Identify which cell holds the provided text, then report its [x, y] central coordinate. 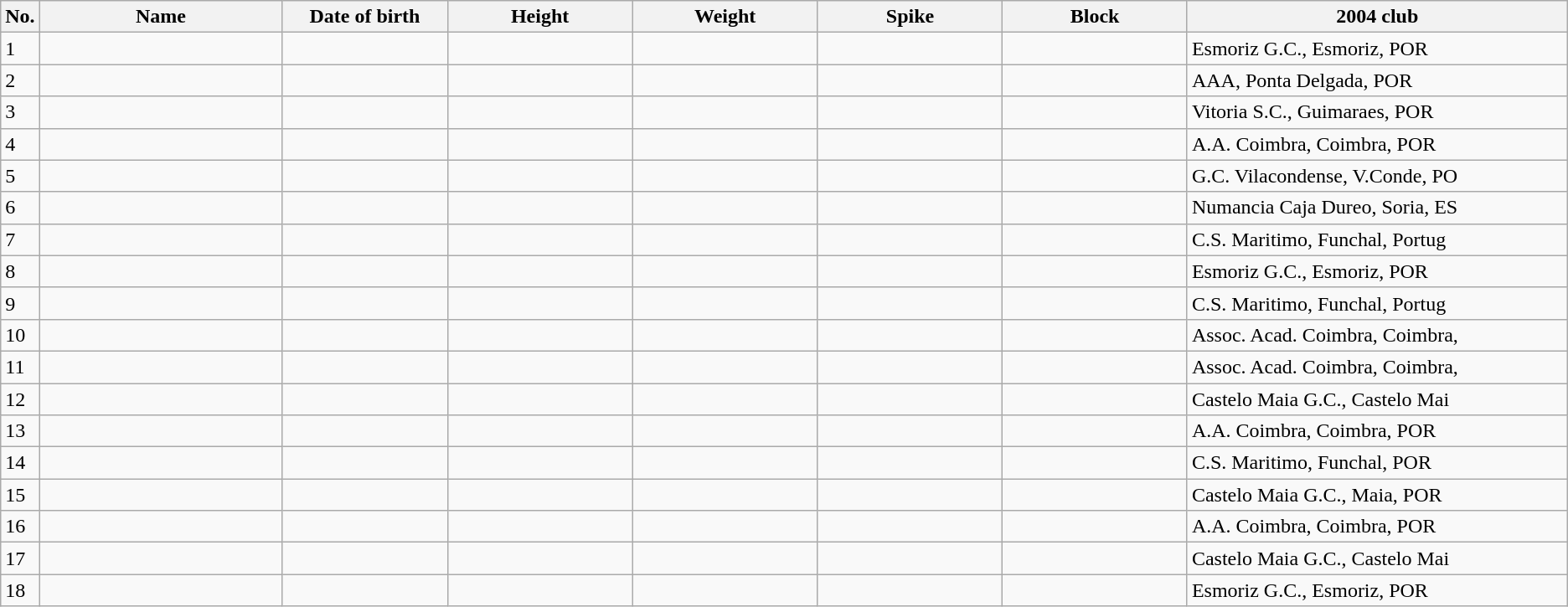
Spike [910, 17]
2 [20, 80]
Numancia Caja Dureo, Soria, ES [1377, 208]
7 [20, 239]
13 [20, 431]
18 [20, 590]
G.C. Vilacondense, V.Conde, PO [1377, 176]
Height [539, 17]
14 [20, 463]
AAA, Ponta Delgada, POR [1377, 80]
Date of birth [365, 17]
Castelo Maia G.C., Maia, POR [1377, 495]
15 [20, 495]
1 [20, 49]
2004 club [1377, 17]
No. [20, 17]
Vitoria S.C., Guimaraes, POR [1377, 112]
9 [20, 303]
Name [161, 17]
C.S. Maritimo, Funchal, POR [1377, 463]
16 [20, 527]
12 [20, 399]
6 [20, 208]
10 [20, 335]
Weight [725, 17]
4 [20, 144]
5 [20, 176]
11 [20, 367]
8 [20, 271]
3 [20, 112]
17 [20, 558]
Block [1096, 17]
